Provide the (X, Y) coordinate of the cell's center where the given text is located.  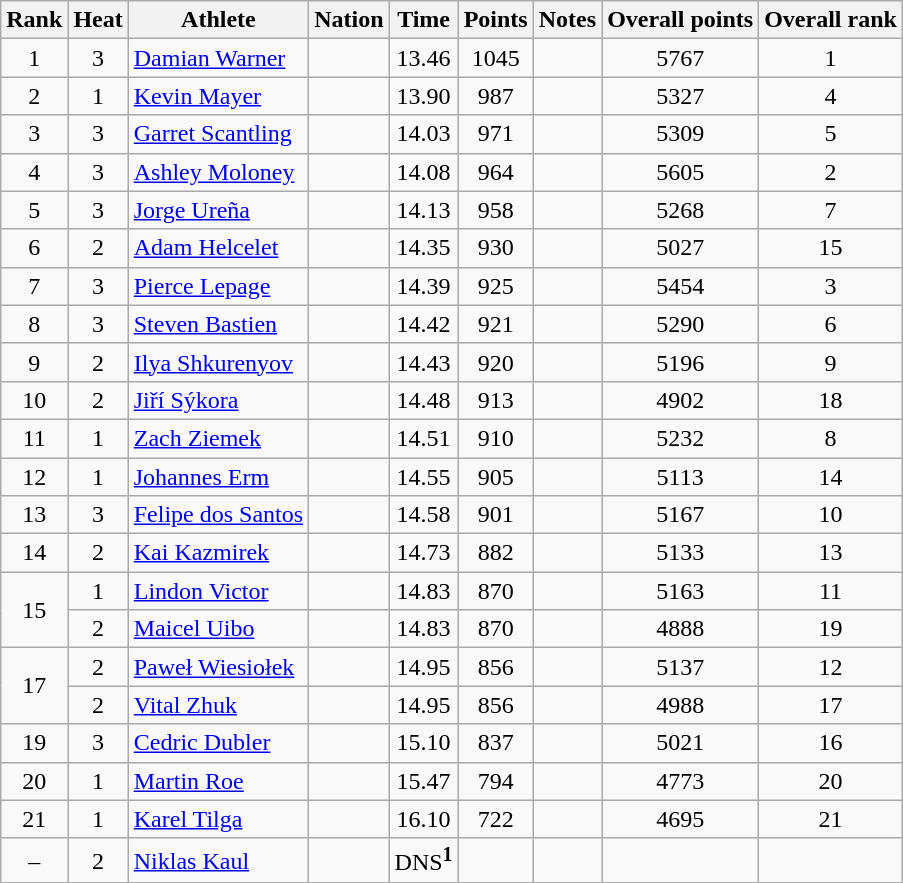
930 (496, 248)
Felipe dos Santos (218, 515)
Pierce Lepage (218, 286)
14.73 (424, 553)
Cedric Dubler (218, 743)
Jorge Ureña (218, 210)
Kevin Mayer (218, 96)
Nation (349, 20)
5290 (680, 324)
Points (496, 20)
Martin Roe (218, 781)
13.90 (424, 96)
4695 (680, 819)
Johannes Erm (218, 477)
5767 (680, 58)
905 (496, 477)
910 (496, 438)
5113 (680, 477)
882 (496, 553)
5196 (680, 362)
5454 (680, 286)
901 (496, 515)
Vital Zhuk (218, 705)
– (34, 860)
987 (496, 96)
1045 (496, 58)
Paweł Wiesiołek (218, 667)
16 (831, 743)
Athlete (218, 20)
14.39 (424, 286)
5232 (680, 438)
5605 (680, 172)
958 (496, 210)
14.43 (424, 362)
837 (496, 743)
4902 (680, 400)
Rank (34, 20)
13.46 (424, 58)
Ilya Shkurenyov (218, 362)
921 (496, 324)
Lindon Victor (218, 591)
4888 (680, 629)
Zach Ziemek (218, 438)
5163 (680, 591)
Ashley Moloney (218, 172)
971 (496, 134)
Heat (98, 20)
Overall rank (831, 20)
Notes (567, 20)
Time (424, 20)
5167 (680, 515)
16.10 (424, 819)
15.10 (424, 743)
4988 (680, 705)
Kai Kazmirek (218, 553)
DNS1 (424, 860)
722 (496, 819)
14.35 (424, 248)
18 (831, 400)
5327 (680, 96)
Damian Warner (218, 58)
964 (496, 172)
14.42 (424, 324)
Garret Scantling (218, 134)
5309 (680, 134)
14.08 (424, 172)
920 (496, 362)
925 (496, 286)
5137 (680, 667)
14.51 (424, 438)
5027 (680, 248)
14.55 (424, 477)
14.58 (424, 515)
5133 (680, 553)
5268 (680, 210)
Maicel Uibo (218, 629)
Steven Bastien (218, 324)
5021 (680, 743)
Niklas Kaul (218, 860)
Overall points (680, 20)
14.03 (424, 134)
Karel Tilga (218, 819)
15.47 (424, 781)
4773 (680, 781)
Adam Helcelet (218, 248)
14.13 (424, 210)
913 (496, 400)
14.48 (424, 400)
Jiří Sýkora (218, 400)
794 (496, 781)
